Output the (X, Y) coordinate of the center of the cell containing the given text.  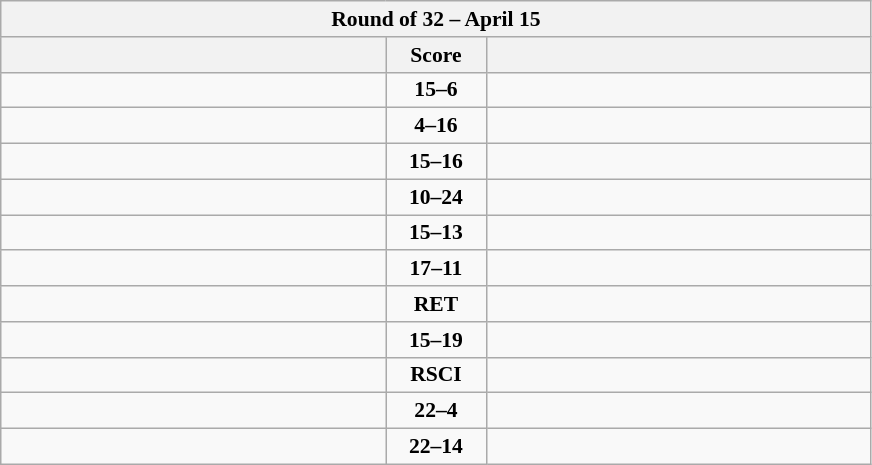
Score (436, 55)
22–4 (436, 411)
10–24 (436, 197)
4–16 (436, 126)
22–14 (436, 447)
RET (436, 304)
15–13 (436, 233)
15–16 (436, 162)
RSCI (436, 375)
15–19 (436, 340)
Round of 32 – April 15 (436, 19)
15–6 (436, 90)
17–11 (436, 269)
